Search for the cell housing the specified text and yield its (x, y) center coordinate. 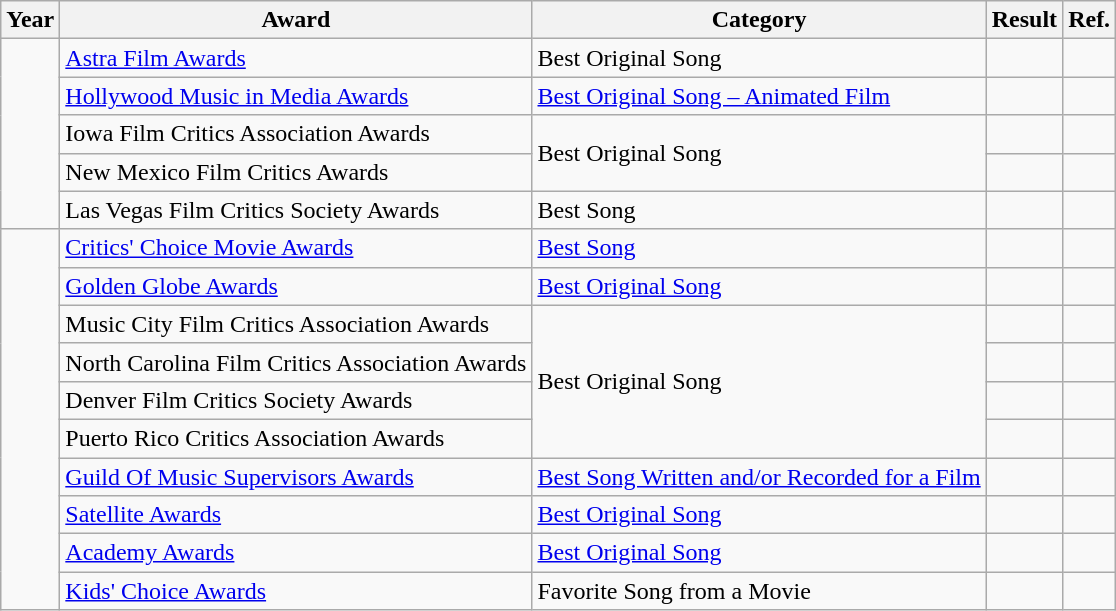
Iowa Film Critics Association Awards (296, 134)
Guild Of Music Supervisors Awards (296, 477)
Hollywood Music in Media Awards (296, 96)
Favorite Song from a Movie (759, 591)
Result (1024, 20)
Puerto Rico Critics Association Awards (296, 438)
Las Vegas Film Critics Society Awards (296, 210)
Satellite Awards (296, 515)
Best Original Song – Animated Film (759, 96)
Ref. (1090, 20)
New Mexico Film Critics Awards (296, 172)
Denver Film Critics Society Awards (296, 400)
Year (30, 20)
Academy Awards (296, 553)
Award (296, 20)
Kids' Choice Awards (296, 591)
Category (759, 20)
Music City Film Critics Association Awards (296, 324)
Best Song Written and/or Recorded for a Film (759, 477)
Astra Film Awards (296, 58)
North Carolina Film Critics Association Awards (296, 362)
Golden Globe Awards (296, 286)
Critics' Choice Movie Awards (296, 248)
